Output the [x, y] coordinate of the center of the cell containing the given text.  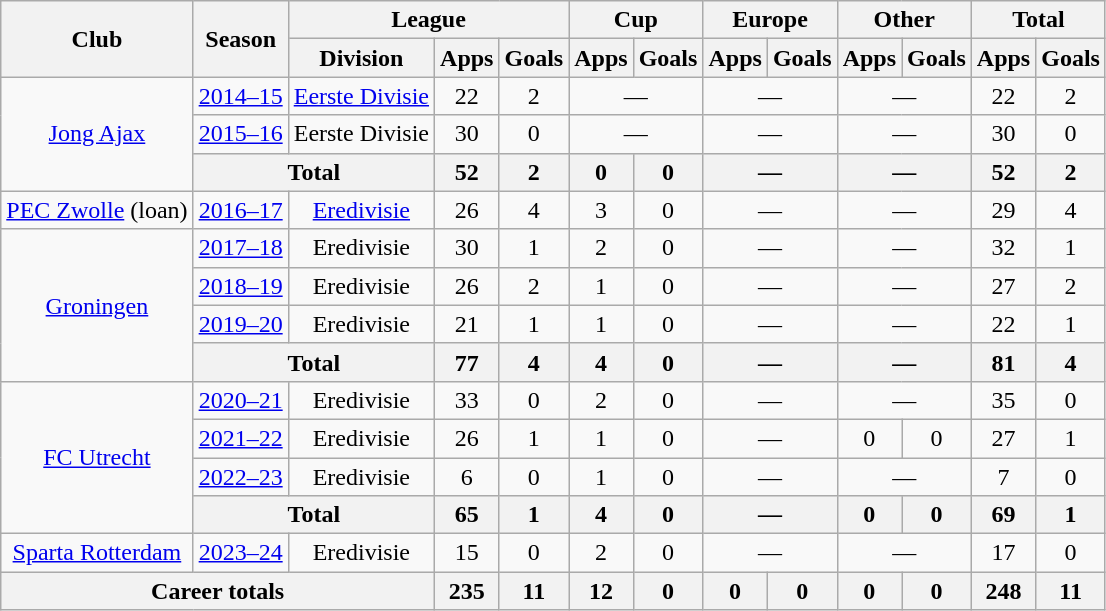
Groningen [97, 305]
6 [467, 477]
Cup [636, 20]
77 [467, 362]
2015–16 [240, 134]
21 [467, 324]
32 [1003, 248]
Career totals [218, 591]
League [428, 20]
2020–21 [240, 400]
Club [97, 39]
15 [467, 553]
2022–23 [240, 477]
2017–18 [240, 248]
Jong Ajax [97, 134]
3 [601, 210]
7 [1003, 477]
33 [467, 400]
2018–19 [240, 286]
Season [240, 39]
2021–22 [240, 438]
29 [1003, 210]
PEC Zwolle (loan) [97, 210]
235 [467, 591]
69 [1003, 515]
81 [1003, 362]
17 [1003, 553]
12 [601, 591]
FC Utrecht [97, 457]
65 [467, 515]
Europe [770, 20]
2016–17 [240, 210]
Division [361, 58]
2014–15 [240, 96]
35 [1003, 400]
248 [1003, 591]
Other [904, 20]
Sparta Rotterdam [97, 553]
2023–24 [240, 553]
2019–20 [240, 324]
